Search for the cell housing the specified text and yield its (X, Y) center coordinate. 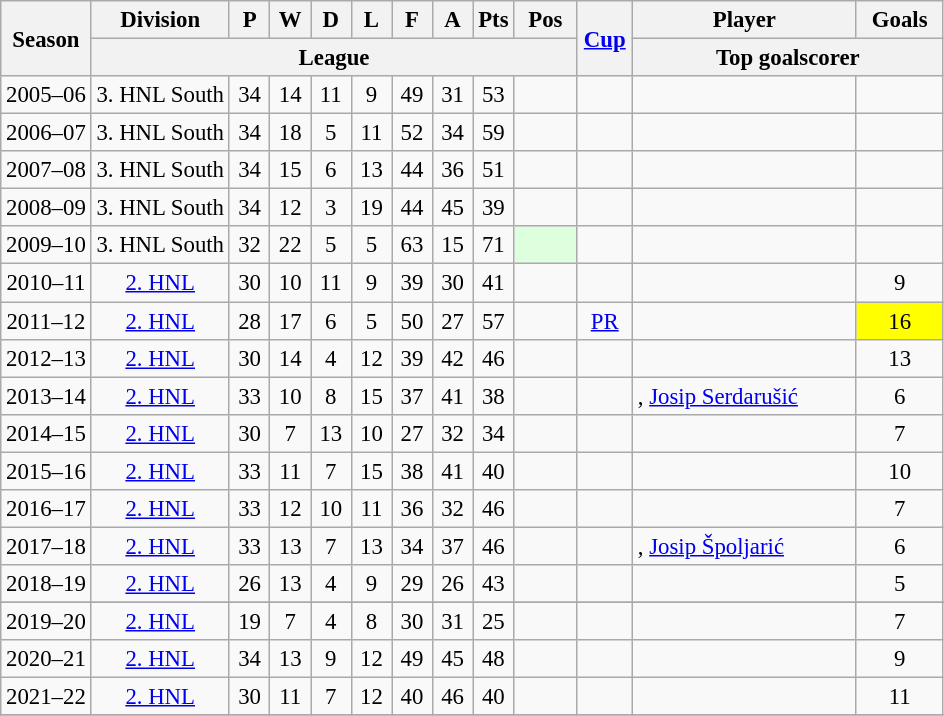
F (412, 20)
25 (494, 621)
2014–15 (46, 433)
, Josip Špoljarić (745, 546)
63 (412, 245)
2012–13 (46, 358)
Season (46, 38)
53 (494, 95)
18 (290, 133)
Player (745, 20)
, Josip Serdarušić (745, 396)
43 (494, 584)
17 (290, 321)
A (452, 20)
Goals (900, 20)
2011–12 (46, 321)
2018–19 (46, 584)
2019–20 (46, 621)
W (290, 20)
3 (330, 208)
48 (494, 659)
16 (900, 321)
2020–21 (46, 659)
League (334, 58)
2007–08 (46, 170)
2016–17 (46, 509)
Cup (605, 38)
2015–16 (46, 471)
42 (452, 358)
59 (494, 133)
2010–11 (46, 283)
2013–14 (46, 396)
2005–06 (46, 95)
Pts (494, 20)
22 (290, 245)
P (250, 20)
71 (494, 245)
2017–18 (46, 546)
28 (250, 321)
2006–07 (46, 133)
Top goalscorer (788, 58)
PR (605, 321)
Division (160, 20)
Pos (546, 20)
D (330, 20)
2009–10 (46, 245)
57 (494, 321)
52 (412, 133)
L (372, 20)
51 (494, 170)
50 (412, 321)
2008–09 (46, 208)
29 (412, 584)
2021–22 (46, 697)
